Locate the cell with the specified text and output its (x, y) center coordinate. 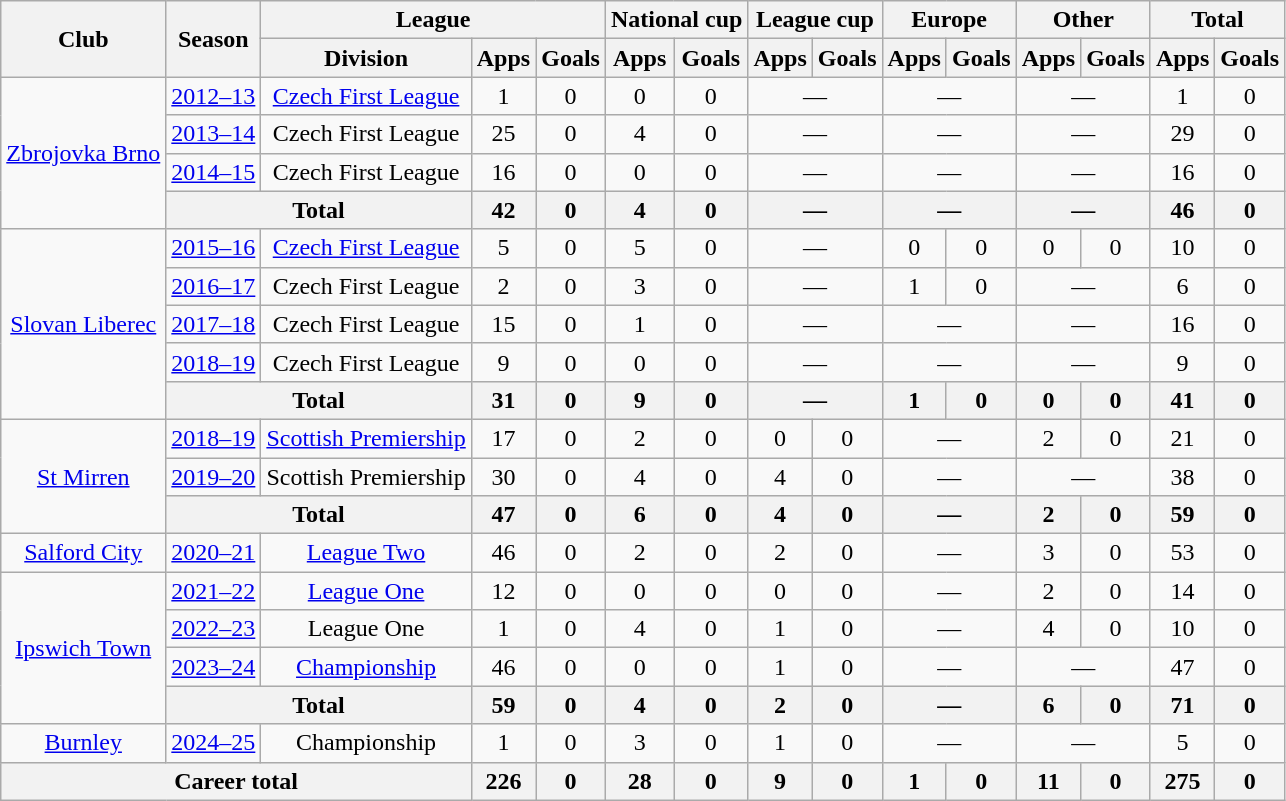
Ipswich Town (84, 648)
71 (1182, 705)
Salford City (84, 553)
12 (503, 591)
2015–16 (214, 248)
Slovan Liberec (84, 324)
League (434, 20)
League Two (366, 553)
41 (1182, 400)
2022–23 (214, 629)
National cup (676, 20)
League cup (815, 20)
2020–21 (214, 553)
Season (214, 39)
2019–20 (214, 477)
2016–17 (214, 286)
St Mirren (84, 476)
2014–15 (214, 172)
53 (1182, 553)
11 (1048, 781)
2017–18 (214, 324)
Club (84, 39)
Zbrojovka Brno (84, 153)
Other (1083, 20)
21 (1182, 438)
2013–14 (214, 134)
38 (1182, 477)
Career total (236, 781)
15 (503, 324)
14 (1182, 591)
226 (503, 781)
2024–25 (214, 743)
2012–13 (214, 96)
17 (503, 438)
Division (366, 58)
2021–22 (214, 591)
2023–24 (214, 667)
Burnley (84, 743)
28 (639, 781)
Europe (949, 20)
275 (1182, 781)
31 (503, 400)
42 (503, 210)
30 (503, 477)
25 (503, 134)
29 (1182, 134)
